Return the (X, Y) coordinate for the center point of the cell that contains the specified text.  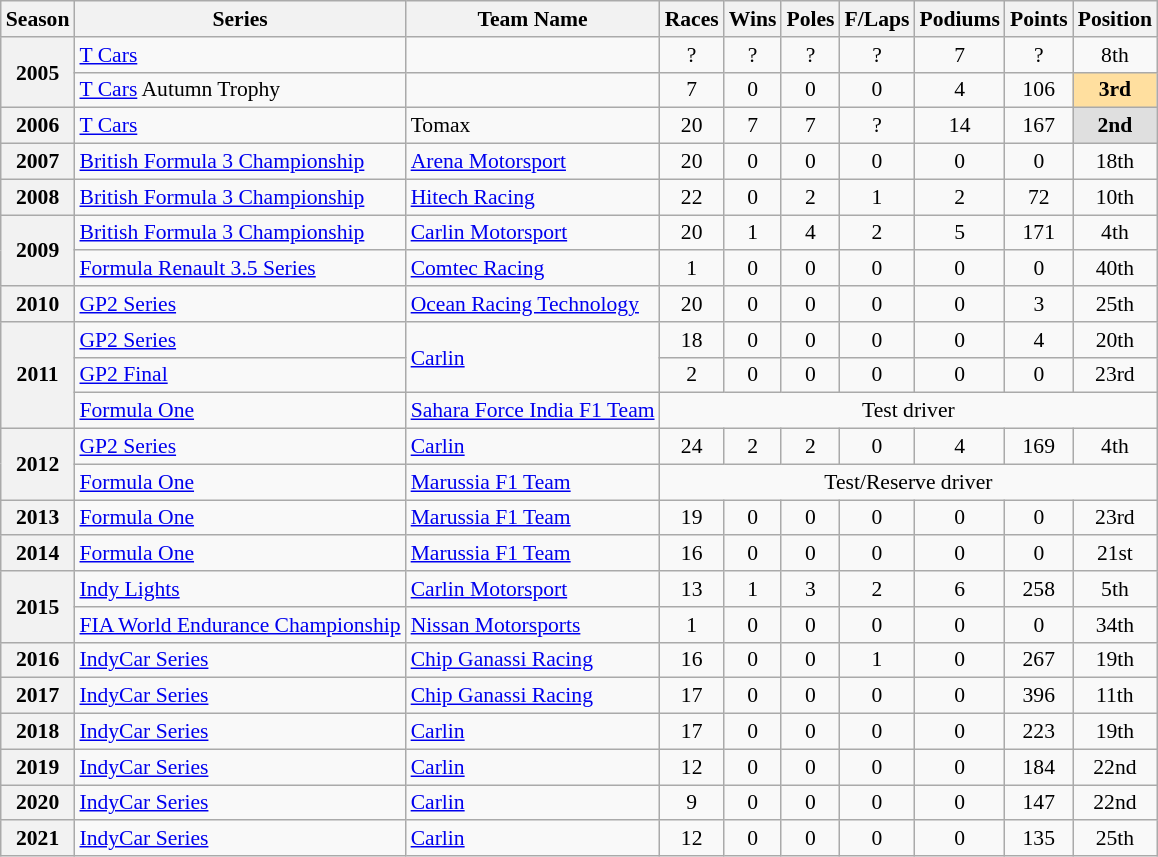
2014 (38, 554)
Podiums (960, 19)
24 (692, 447)
19 (692, 518)
Points (1039, 19)
2013 (38, 518)
2020 (38, 803)
Ocean Racing Technology (533, 304)
5 (960, 233)
Poles (810, 19)
Nissan Motorsports (533, 625)
14 (960, 126)
F/Laps (878, 19)
171 (1039, 233)
3rd (1115, 90)
Formula Renault 3.5 Series (240, 269)
Arena Motorsport (533, 162)
2007 (38, 162)
106 (1039, 90)
18th (1115, 162)
11th (1115, 696)
223 (1039, 732)
169 (1039, 447)
GP2 Final (240, 375)
FIA World Endurance Championship (240, 625)
167 (1039, 126)
Races (692, 19)
Season (38, 19)
6 (960, 589)
18 (692, 340)
Indy Lights (240, 589)
2011 (38, 376)
267 (1039, 660)
Test/Reserve driver (909, 482)
Wins (753, 19)
2008 (38, 197)
Hitech Racing (533, 197)
2012 (38, 464)
2015 (38, 606)
T Cars Autumn Trophy (240, 90)
2009 (38, 250)
2005 (38, 72)
Team Name (533, 19)
396 (1039, 696)
184 (1039, 767)
13 (692, 589)
147 (1039, 803)
40th (1115, 269)
2006 (38, 126)
135 (1039, 839)
2018 (38, 732)
Series (240, 19)
2016 (38, 660)
2017 (38, 696)
2010 (38, 304)
8th (1115, 55)
258 (1039, 589)
2021 (38, 839)
9 (692, 803)
2019 (38, 767)
10th (1115, 197)
72 (1039, 197)
34th (1115, 625)
Test driver (909, 411)
5th (1115, 589)
22 (692, 197)
21st (1115, 554)
Comtec Racing (533, 269)
2nd (1115, 126)
Sahara Force India F1 Team (533, 411)
Position (1115, 19)
20th (1115, 340)
Tomax (533, 126)
